Search for the cell housing the specified text and yield its (x, y) center coordinate. 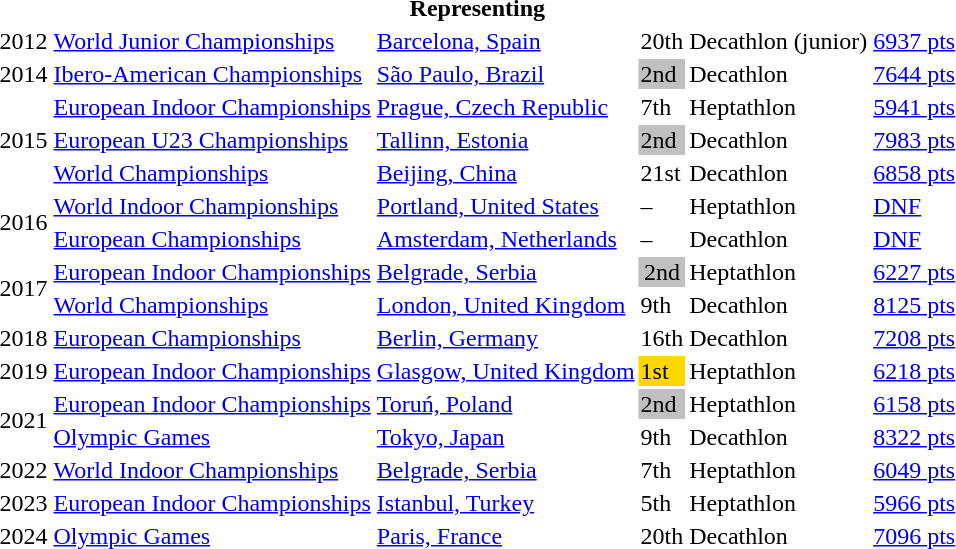
21st (662, 173)
Barcelona, Spain (506, 41)
Ibero-American Championships (212, 74)
Tallinn, Estonia (506, 140)
São Paulo, Brazil (506, 74)
European U23 Championships (212, 140)
5th (662, 503)
Portland, United States (506, 206)
Decathlon (junior) (778, 41)
Berlin, Germany (506, 338)
Toruń, Poland (506, 404)
1st (662, 371)
Glasgow, United Kingdom (506, 371)
Prague, Czech Republic (506, 107)
Beijing, China (506, 173)
Olympic Games (212, 437)
London, United Kingdom (506, 305)
World Junior Championships (212, 41)
Amsterdam, Netherlands (506, 239)
16th (662, 338)
Istanbul, Turkey (506, 503)
Tokyo, Japan (506, 437)
20th (662, 41)
